Return (x, y) of the center of cell containing provided text 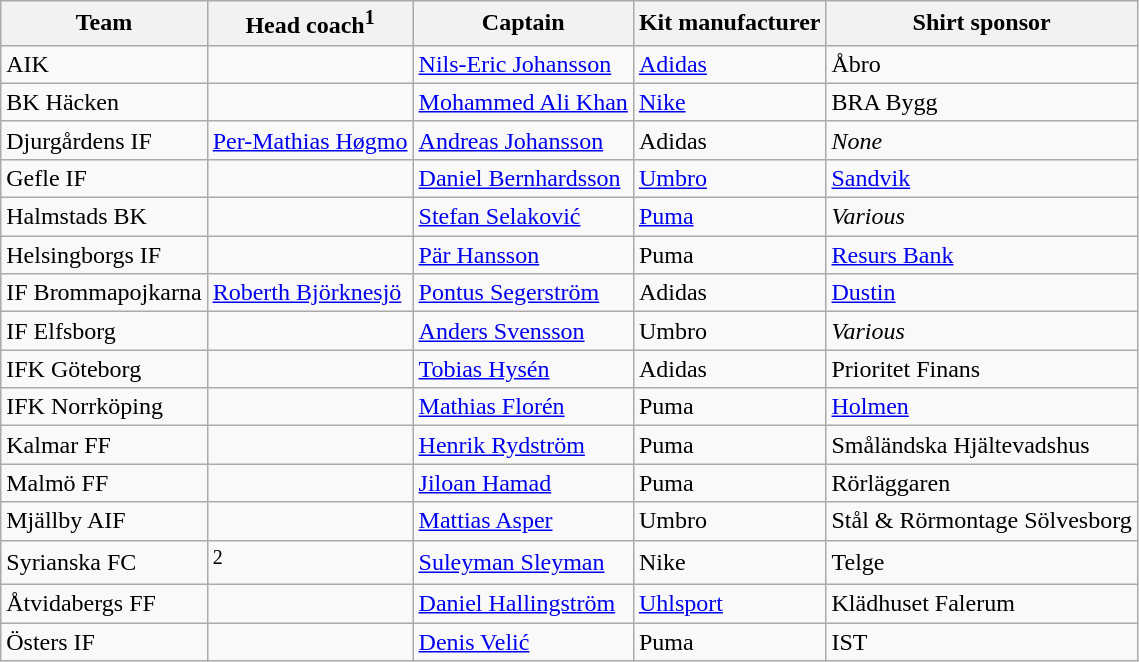
Helsingborgs IF (104, 255)
IF Brommapojkarna (104, 293)
Dustin (982, 293)
Holmen (982, 407)
Mohammed Ali Khan (523, 102)
Åbro (982, 64)
Shirt sponsor (982, 24)
Stål & Rörmontage Sölvesborg (982, 521)
Team (104, 24)
Uhlsport (730, 604)
Captain (523, 24)
2 (310, 562)
BRA Bygg (982, 102)
Mattias Asper (523, 521)
Per-Mathias Høgmo (310, 140)
Kalmar FF (104, 445)
Telge (982, 562)
Head coach1 (310, 24)
Daniel Bernhardsson (523, 178)
Denis Velić (523, 642)
Tobias Hysén (523, 369)
Malmö FF (104, 483)
Henrik Rydström (523, 445)
Jiloan Hamad (523, 483)
Åtvidabergs FF (104, 604)
Rörläggaren (982, 483)
IFK Göteborg (104, 369)
Pontus Segerström (523, 293)
Östers IF (104, 642)
Anders Svensson (523, 331)
Pär Hansson (523, 255)
Sandvik (982, 178)
Syrianska FC (104, 562)
Gefle IF (104, 178)
Daniel Hallingström (523, 604)
AIK (104, 64)
Halmstads BK (104, 217)
IF Elfsborg (104, 331)
Roberth Björknesjö (310, 293)
Djurgårdens IF (104, 140)
None (982, 140)
Stefan Selaković (523, 217)
Prioritet Finans (982, 369)
Mjällby AIF (104, 521)
Suleyman Sleyman (523, 562)
Resurs Bank (982, 255)
Mathias Florén (523, 407)
Nils-Eric Johansson (523, 64)
Klädhuset Falerum (982, 604)
IFK Norrköping (104, 407)
BK Häcken (104, 102)
Småländska Hjältevadshus (982, 445)
Kit manufacturer (730, 24)
IST (982, 642)
Andreas Johansson (523, 140)
